Return the (X, Y) coordinate for the center point of the cell that contains the specified text.  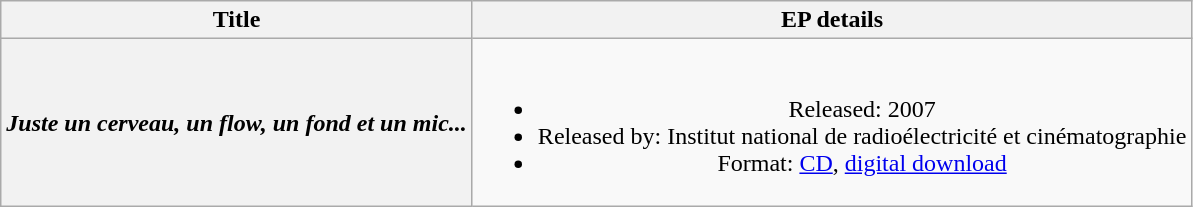
EP details (832, 20)
Released: 2007Released by: Institut national de radioélectricité et cinématographieFormat: CD, digital download (832, 122)
Juste un cerveau, un flow, un fond et un mic... (237, 122)
Title (237, 20)
